For the text-containing cell, return its midpoint in (x, y) coordinate format. 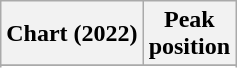
Chart (2022) (72, 34)
Peakposition (189, 34)
